For the text-containing cell, return its midpoint in [X, Y] coordinate format. 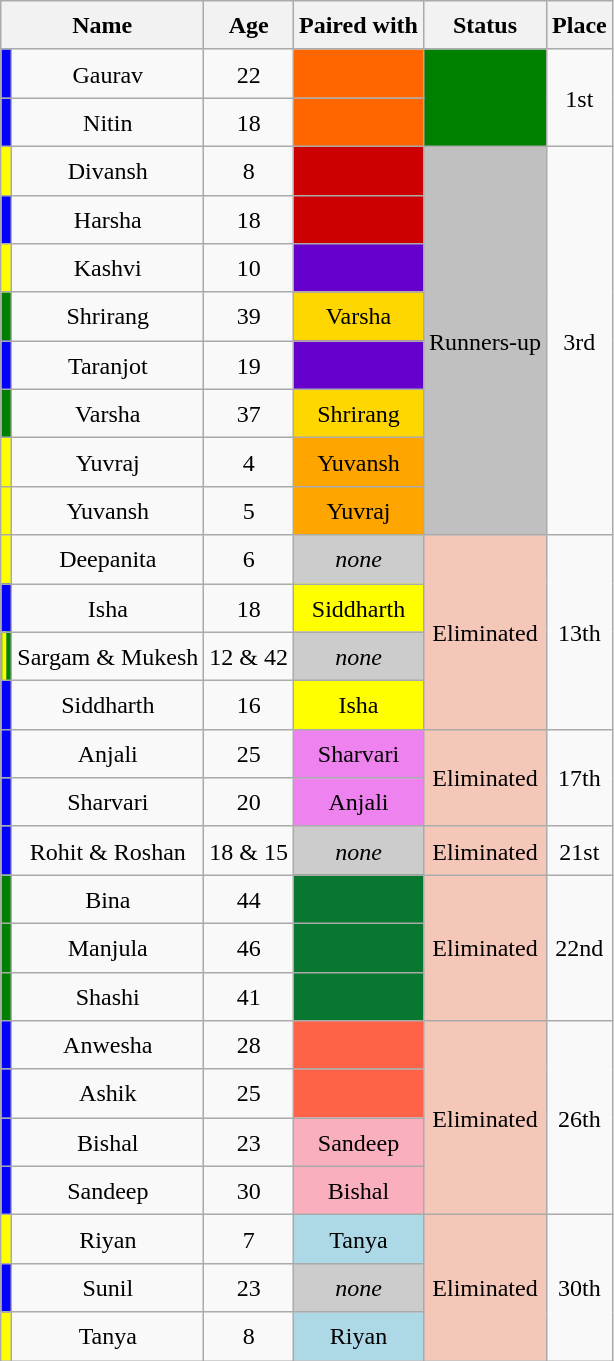
37 [249, 414]
10 [249, 268]
18 & 15 [249, 850]
Name [102, 26]
46 [249, 948]
30th [580, 1288]
Deepanita [108, 560]
Age [249, 26]
3rd [580, 340]
Ashik [108, 1094]
Manjula [108, 948]
Anwesha [108, 1046]
13th [580, 632]
1st [580, 98]
19 [249, 366]
Gaurav [108, 74]
26th [580, 1118]
Bina [108, 900]
Sargam & Mukesh [108, 656]
6 [249, 560]
Harsha [108, 220]
44 [249, 900]
30 [249, 1190]
Runners-up [484, 340]
Shashi [108, 996]
5 [249, 510]
Nitin [108, 122]
12 & 42 [249, 656]
28 [249, 1046]
22nd [580, 948]
Kashvi [108, 268]
4 [249, 462]
Divansh [108, 170]
Paired with [359, 26]
21st [580, 850]
Taranjot [108, 366]
39 [249, 316]
16 [249, 706]
22 [249, 74]
20 [249, 802]
Sunil [108, 1288]
Place [580, 26]
17th [580, 778]
Status [484, 26]
41 [249, 996]
Rohit & Roshan [108, 850]
7 [249, 1240]
